Find where the given text appears and provide that cell's center as [X, Y] coordinate. 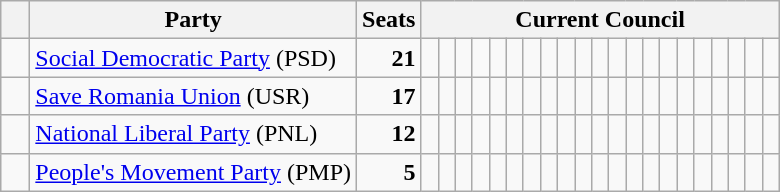
Social Democratic Party (PSD) [194, 58]
Save Romania Union (USR) [194, 96]
Party [194, 20]
Seats [389, 20]
5 [389, 172]
17 [389, 96]
12 [389, 134]
21 [389, 58]
National Liberal Party (PNL) [194, 134]
People's Movement Party (PMP) [194, 172]
Current Council [600, 20]
